Provide the [X, Y] coordinate of the cell's center where the given text is located.  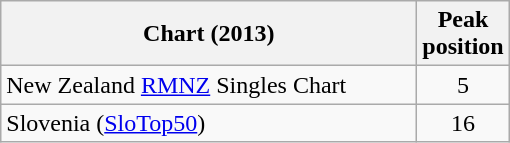
Peakposition [463, 34]
Slovenia (SloTop50) [209, 123]
16 [463, 123]
New Zealand RMNZ Singles Chart [209, 85]
Chart (2013) [209, 34]
5 [463, 85]
